Identify which cell holds the provided text, then report its [x, y] central coordinate. 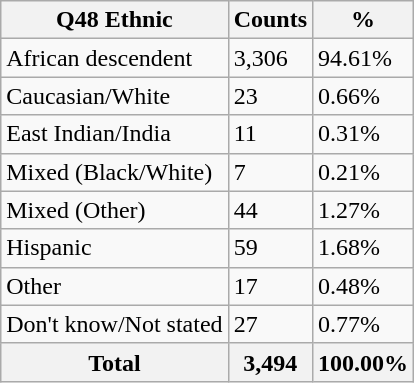
0.77% [364, 324]
0.66% [364, 96]
94.61% [364, 58]
Total [114, 362]
7 [270, 172]
0.21% [364, 172]
Hispanic [114, 248]
59 [270, 248]
23 [270, 96]
Q48 Ethnic [114, 20]
Mixed (Black/White) [114, 172]
Caucasian/White [114, 96]
1.27% [364, 210]
Counts [270, 20]
1.68% [364, 248]
17 [270, 286]
Don't know/Not stated [114, 324]
East Indian/India [114, 134]
% [364, 20]
3,494 [270, 362]
11 [270, 134]
0.48% [364, 286]
Other [114, 286]
100.00% [364, 362]
Mixed (Other) [114, 210]
44 [270, 210]
3,306 [270, 58]
27 [270, 324]
0.31% [364, 134]
African descendent [114, 58]
